Determine the [x, y] coordinate at the center of the cell enclosing the given text.  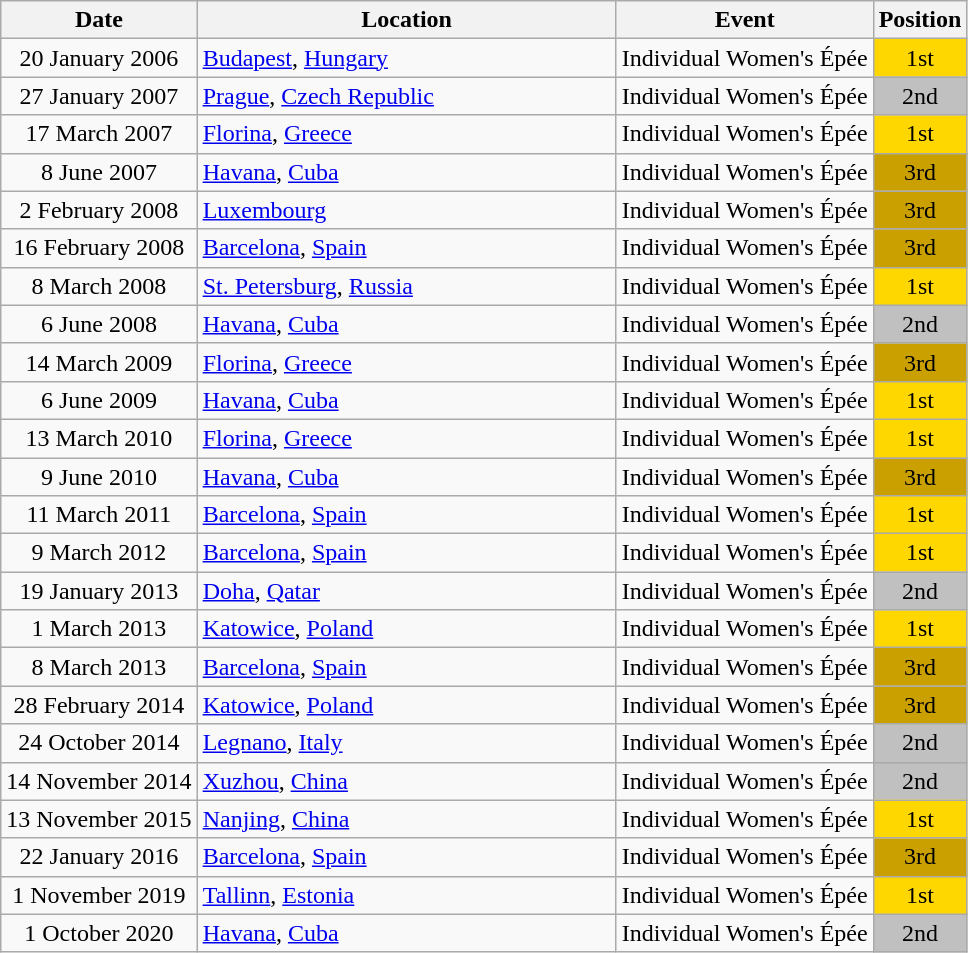
Budapest, Hungary [406, 58]
16 February 2008 [99, 248]
Event [744, 20]
6 June 2009 [99, 400]
24 October 2014 [99, 743]
Legnano, Italy [406, 743]
9 March 2012 [99, 553]
1 October 2020 [99, 933]
8 March 2008 [99, 286]
1 March 2013 [99, 629]
22 January 2016 [99, 857]
6 June 2008 [99, 324]
Date [99, 20]
14 March 2009 [99, 362]
13 November 2015 [99, 819]
8 March 2013 [99, 667]
1 November 2019 [99, 895]
13 March 2010 [99, 438]
Nanjing, China [406, 819]
17 March 2007 [99, 134]
2 February 2008 [99, 210]
19 January 2013 [99, 591]
9 June 2010 [99, 477]
14 November 2014 [99, 781]
Doha, Qatar [406, 591]
Xuzhou, China [406, 781]
28 February 2014 [99, 705]
Luxembourg [406, 210]
8 June 2007 [99, 172]
Tallinn, Estonia [406, 895]
St. Petersburg, Russia [406, 286]
27 January 2007 [99, 96]
Prague, Czech Republic [406, 96]
20 January 2006 [99, 58]
Location [406, 20]
11 March 2011 [99, 515]
Position [920, 20]
